Determine the (x, y) coordinate at the center of the cell enclosing the given text.  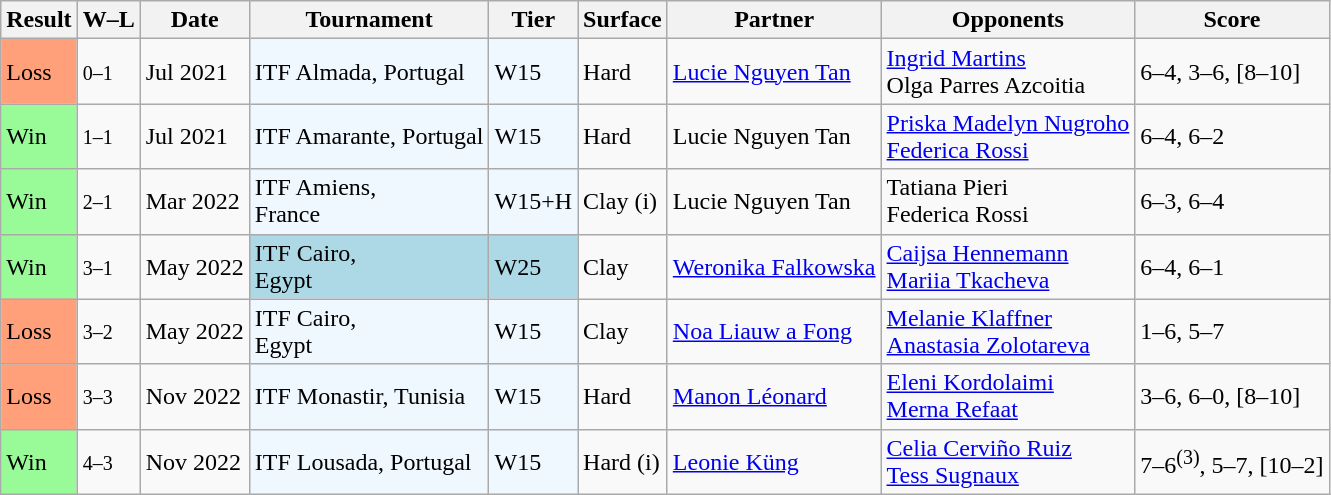
Tournament (369, 20)
W15+H (534, 202)
1–6, 5–7 (1232, 332)
ITF Lousada, Portugal (369, 462)
W25 (534, 266)
Surface (623, 20)
Noa Liauw a Fong (774, 332)
ITF Monastir, Tunisia (369, 396)
2–1 (108, 202)
ITF Amarante, Portugal (369, 136)
Priska Madelyn Nugroho Federica Rossi (1008, 136)
3–3 (108, 396)
Caijsa Hennemann Mariia Tkacheva (1008, 266)
Opponents (1008, 20)
Melanie Klaffner Anastasia Zolotareva (1008, 332)
6–4, 6–1 (1232, 266)
Hard (i) (623, 462)
0–1 (108, 72)
Leonie Küng (774, 462)
1–1 (108, 136)
Clay (i) (623, 202)
Tatiana Pieri Federica Rossi (1008, 202)
6–4, 3–6, [8–10] (1232, 72)
Tier (534, 20)
Weronika Falkowska (774, 266)
W–L (108, 20)
Partner (774, 20)
6–4, 6–2 (1232, 136)
Date (194, 20)
4–3 (108, 462)
Ingrid Martins Olga Parres Azcoitia (1008, 72)
7–6(3), 5–7, [10–2] (1232, 462)
Score (1232, 20)
Result (39, 20)
3–6, 6–0, [8–10] (1232, 396)
Manon Léonard (774, 396)
Celia Cerviño Ruiz Tess Sugnaux (1008, 462)
Eleni Kordolaimi Merna Refaat (1008, 396)
ITF Almada, Portugal (369, 72)
3–1 (108, 266)
Mar 2022 (194, 202)
6–3, 6–4 (1232, 202)
ITF Amiens, France (369, 202)
3–2 (108, 332)
